Detect which cell encompasses the target text, then output its [x, y] center coordinate. 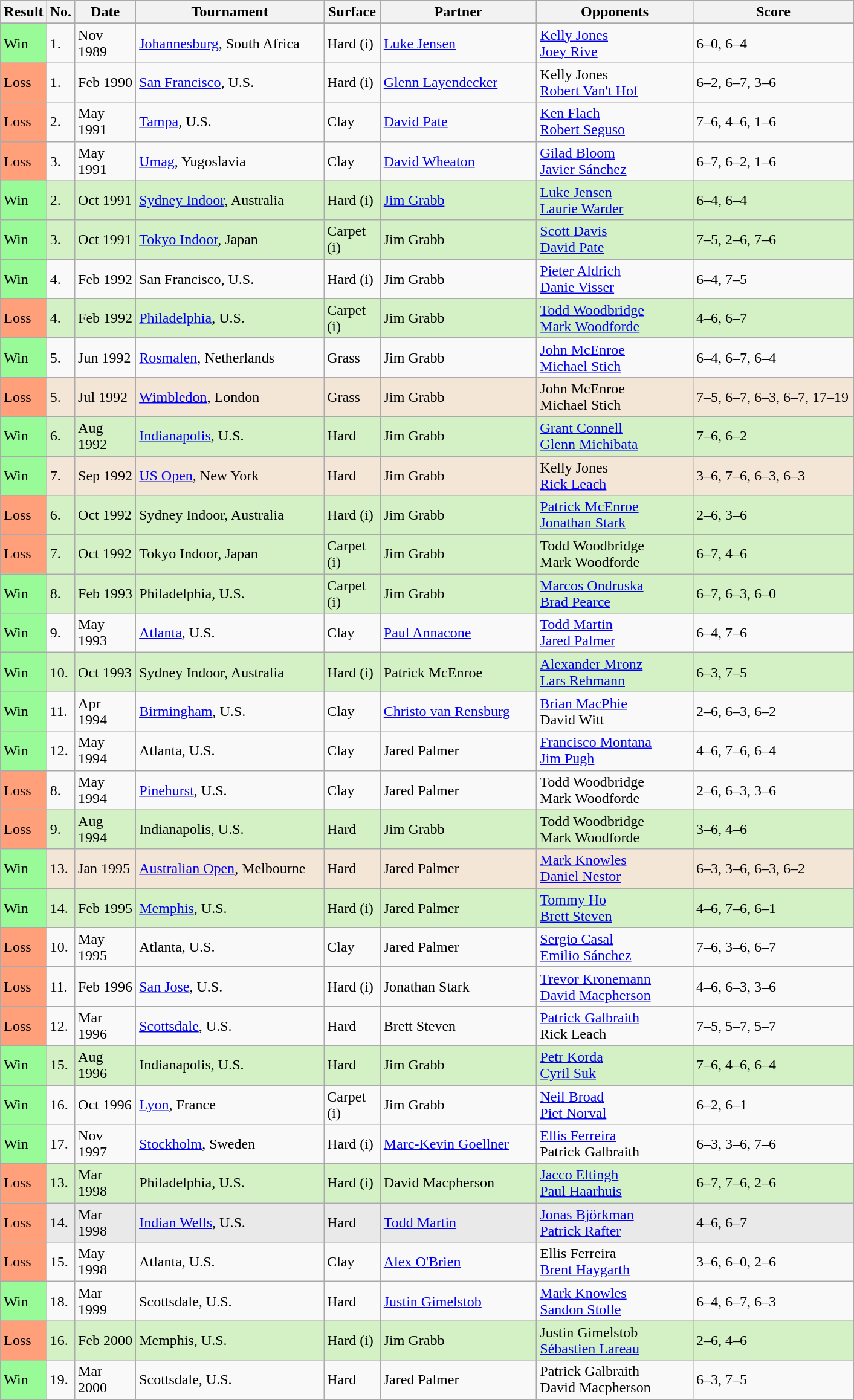
Lyon, France [230, 1105]
Gilad Bloom Javier Sánchez [615, 161]
Luke Jensen [458, 44]
Nov 1989 [105, 44]
David Wheaton [458, 161]
Patrick Galbraith David Macpherson [615, 1380]
Scott Davis David Pate [615, 239]
4–6, 7–6, 6–4 [773, 750]
7–6, 4–6, 1–6 [773, 122]
Pieter Aldrich Danie Visser [615, 279]
Patrick McEnroe Jonathan Stark [615, 515]
6–3, 3–6, 6–3, 6–2 [773, 869]
Grant Connell Glenn Michibata [615, 436]
6–4, 7–6 [773, 633]
Ellis Ferreira Brent Haygarth [615, 1262]
4–6, 7–6, 6–1 [773, 908]
Neil Broad Piet Norval [615, 1105]
Todd Martin [458, 1223]
Kelly Jones Robert Van't Hof [615, 82]
Jonas Björkman Patrick Rafter [615, 1223]
6–7, 7–6, 2–6 [773, 1183]
6–2, 6–7, 3–6 [773, 82]
Umag, Yugoslavia [230, 161]
6–2, 6–1 [773, 1105]
Tampa, U.S. [230, 122]
Feb 2000 [105, 1340]
No. [60, 12]
Justin Gimelstob Sébastien Lareau [615, 1340]
6–4, 6–7, 6–4 [773, 358]
Marc-Kevin Goellner [458, 1144]
Surface [352, 12]
Apr 1994 [105, 712]
May 1998 [105, 1262]
2–6, 4–6 [773, 1340]
Alex O'Brien [458, 1262]
Petr Korda Cyril Suk [615, 1065]
Feb 1993 [105, 593]
Patrick McEnroe [458, 672]
Rosmalen, Netherlands [230, 358]
Kelly Jones Rick Leach [615, 475]
Stockholm, Sweden [230, 1144]
Marcos Ondruska Brad Pearce [615, 593]
7–5, 5–7, 5–7 [773, 1026]
6–3, 3–6, 7–6 [773, 1144]
Brian MacPhie David Witt [615, 712]
Result [24, 12]
Indian Wells, U.S. [230, 1223]
19. [60, 1380]
Feb 1990 [105, 82]
Aug 1996 [105, 1065]
Jacco Eltingh Paul Haarhuis [615, 1183]
Feb 1996 [105, 986]
Oct 1993 [105, 672]
3–6, 7–6, 6–3, 6–3 [773, 475]
2–6, 6–3, 6–2 [773, 712]
Wimbledon, London [230, 396]
Sep 1992 [105, 475]
7–5, 2–6, 7–6 [773, 239]
Trevor Kronemann David Macpherson [615, 986]
May 1995 [105, 947]
Christo van Rensburg [458, 712]
6–4, 6–4 [773, 201]
Score [773, 12]
Jun 1992 [105, 358]
6–0, 6–4 [773, 44]
2–6, 6–3, 3–6 [773, 790]
Opponents [615, 12]
6–7, 6–3, 6–0 [773, 593]
18. [60, 1302]
7–6, 3–6, 6–7 [773, 947]
Luke Jensen Laurie Warder [615, 201]
7–6, 6–2 [773, 436]
Aug 1994 [105, 829]
Jan 1995 [105, 869]
US Open, New York [230, 475]
Justin Gimelstob [458, 1302]
Ellis Ferreira Patrick Galbraith [615, 1144]
Patrick Galbraith Rick Leach [615, 1026]
May 1993 [105, 633]
Sergio Casal Emilio Sánchez [615, 947]
Birmingham, U.S. [230, 712]
3–6, 6–0, 2–6 [773, 1262]
2–6, 3–6 [773, 515]
Alexander Mronz Lars Rehmann [615, 672]
Glenn Layendecker [458, 82]
6–4, 6–7, 6–3 [773, 1302]
Johannesburg, South Africa [230, 44]
Kelly Jones Joey Rive [615, 44]
Mar 1999 [105, 1302]
David Macpherson [458, 1183]
6–7, 4–6 [773, 555]
Date [105, 12]
Nov 1997 [105, 1144]
Mar 1996 [105, 1026]
Jonathan Stark [458, 986]
Jul 1992 [105, 396]
6–4, 7–5 [773, 279]
3–6, 4–6 [773, 829]
Mar 2000 [105, 1380]
7–5, 6–7, 6–3, 6–7, 17–19 [773, 396]
6–7, 6–2, 1–6 [773, 161]
Pinehurst, U.S. [230, 790]
Oct 1996 [105, 1105]
Francisco Montana Jim Pugh [615, 750]
Mark Knowles Sandon Stolle [615, 1302]
7–6, 4–6, 6–4 [773, 1065]
San Jose, U.S. [230, 986]
Tommy Ho Brett Steven [615, 908]
Feb 1995 [105, 908]
Todd Martin Jared Palmer [615, 633]
17. [60, 1144]
Ken Flach Robert Seguso [615, 122]
Australian Open, Melbourne [230, 869]
Tournament [230, 12]
Partner [458, 12]
Mark Knowles Daniel Nestor [615, 869]
Paul Annacone [458, 633]
4–6, 6–3, 3–6 [773, 986]
Brett Steven [458, 1026]
Aug 1992 [105, 436]
David Pate [458, 122]
